Detect which cell encompasses the target text, then output its (x, y) center coordinate. 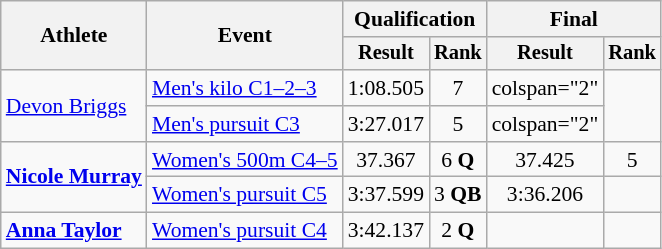
6 Q (458, 160)
Nicole Murray (74, 178)
37.425 (546, 160)
Men's pursuit C3 (245, 124)
Devon Briggs (74, 106)
3:42.137 (386, 231)
3:27.017 (386, 124)
3:37.599 (386, 195)
Women's pursuit C4 (245, 231)
3 QB (458, 195)
2 Q (458, 231)
Men's kilo C1–2–3 (245, 88)
1:08.505 (386, 88)
7 (458, 88)
Women's 500m C4–5 (245, 160)
Athlete (74, 36)
Anna Taylor (74, 231)
Qualification (415, 19)
Women's pursuit C5 (245, 195)
3:36.206 (546, 195)
Final (574, 19)
Event (245, 36)
37.367 (386, 160)
